From the cell containing the given text, extract its center point as [X, Y] coordinate. 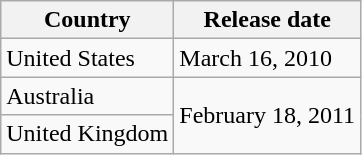
Release date [268, 20]
March 16, 2010 [268, 58]
Australia [88, 96]
United Kingdom [88, 134]
February 18, 2011 [268, 115]
Country [88, 20]
United States [88, 58]
